Provide the (X, Y) coordinate of the cell's center where the given text is located.  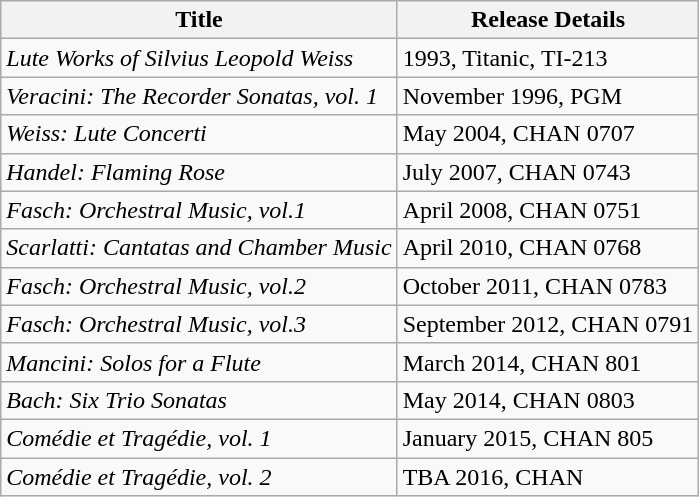
Veracini: The Recorder Sonatas, vol. 1 (199, 96)
Handel: Flaming Rose (199, 172)
Weiss: Lute Concerti (199, 134)
July 2007, CHAN 0743 (548, 172)
May 2004, CHAN 0707 (548, 134)
Release Details (548, 20)
November 1996, PGM (548, 96)
Title (199, 20)
TBA 2016, CHAN (548, 477)
Bach: Six Trio Sonatas (199, 400)
Scarlatti: Cantatas and Chamber Music (199, 248)
March 2014, CHAN 801 (548, 362)
Comédie et Tragédie, vol. 2 (199, 477)
Fasch: Orchestral Music, vol.2 (199, 286)
Fasch: Orchestral Music, vol.1 (199, 210)
May 2014, CHAN 0803 (548, 400)
April 2010, CHAN 0768 (548, 248)
Comédie et Tragédie, vol. 1 (199, 438)
1993, Titanic, TI-213 (548, 58)
September 2012, CHAN 0791 (548, 324)
Mancini: Solos for a Flute (199, 362)
January 2015, CHAN 805 (548, 438)
Fasch: Orchestral Music, vol.3 (199, 324)
Lute Works of Silvius Leopold Weiss (199, 58)
October 2011, CHAN 0783 (548, 286)
April 2008, CHAN 0751 (548, 210)
